Return [x, y] of the center of cell containing provided text 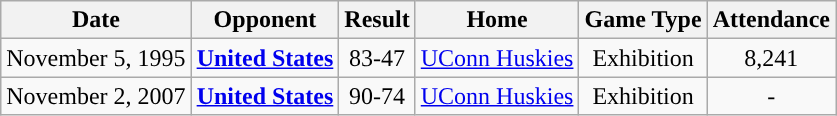
Result [377, 20]
- [771, 96]
Game Type [643, 20]
90-74 [377, 96]
November 2, 2007 [96, 96]
Opponent [265, 20]
Attendance [771, 20]
8,241 [771, 58]
November 5, 1995 [96, 58]
Home [497, 20]
Date [96, 20]
83-47 [377, 58]
